Scan for the cell matching the given text and deliver its [x, y] coordinate at center. 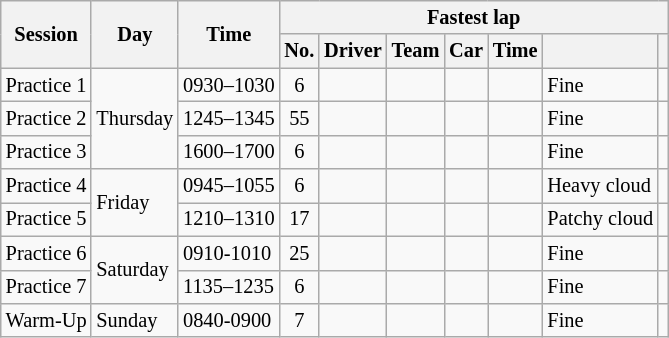
55 [300, 118]
17 [300, 219]
Car [466, 51]
No. [300, 51]
Sunday [134, 320]
Driver [352, 51]
Friday [134, 202]
Practice 2 [46, 118]
1245–1345 [228, 118]
Practice 7 [46, 287]
Practice 4 [46, 186]
Session [46, 34]
0945–1055 [228, 186]
1135–1235 [228, 287]
0930–1030 [228, 85]
Patchy cloud [601, 219]
Thursday [134, 118]
1600–1700 [228, 152]
Team [416, 51]
Day [134, 34]
1210–1310 [228, 219]
Practice 3 [46, 152]
Warm-Up [46, 320]
0910-1010 [228, 253]
0840-0900 [228, 320]
7 [300, 320]
Practice 5 [46, 219]
Heavy cloud [601, 186]
Fastest lap [474, 17]
Practice 6 [46, 253]
Practice 1 [46, 85]
25 [300, 253]
Saturday [134, 270]
